Determine the (X, Y) coordinate at the center of the cell enclosing the given text.  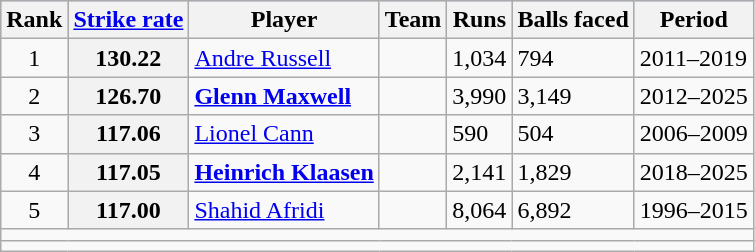
117.05 (128, 172)
Heinrich Klaasen (284, 172)
Runs (480, 20)
1 (34, 58)
2012–2025 (694, 96)
4 (34, 172)
Period (694, 20)
794 (573, 58)
3 (34, 134)
2011–2019 (694, 58)
3,149 (573, 96)
130.22 (128, 58)
Andre Russell (284, 58)
1,034 (480, 58)
6,892 (573, 210)
590 (480, 134)
Shahid Afridi (284, 210)
Strike rate (128, 20)
Balls faced (573, 20)
Team (413, 20)
1996–2015 (694, 210)
117.00 (128, 210)
Player (284, 20)
5 (34, 210)
117.06 (128, 134)
8,064 (480, 210)
126.70 (128, 96)
2 (34, 96)
Lionel Cann (284, 134)
2,141 (480, 172)
1,829 (573, 172)
2006–2009 (694, 134)
504 (573, 134)
Glenn Maxwell (284, 96)
Rank (34, 20)
2018–2025 (694, 172)
3,990 (480, 96)
